Return [x, y] of the center of cell containing provided text 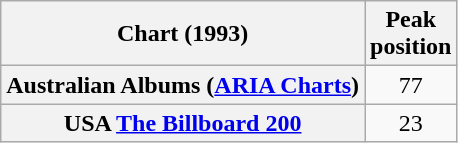
23 [411, 123]
Peakposition [411, 34]
Chart (1993) [183, 34]
Australian Albums (ARIA Charts) [183, 85]
USA The Billboard 200 [183, 123]
77 [411, 85]
